Scan for the cell matching the given text and deliver its [x, y] coordinate at center. 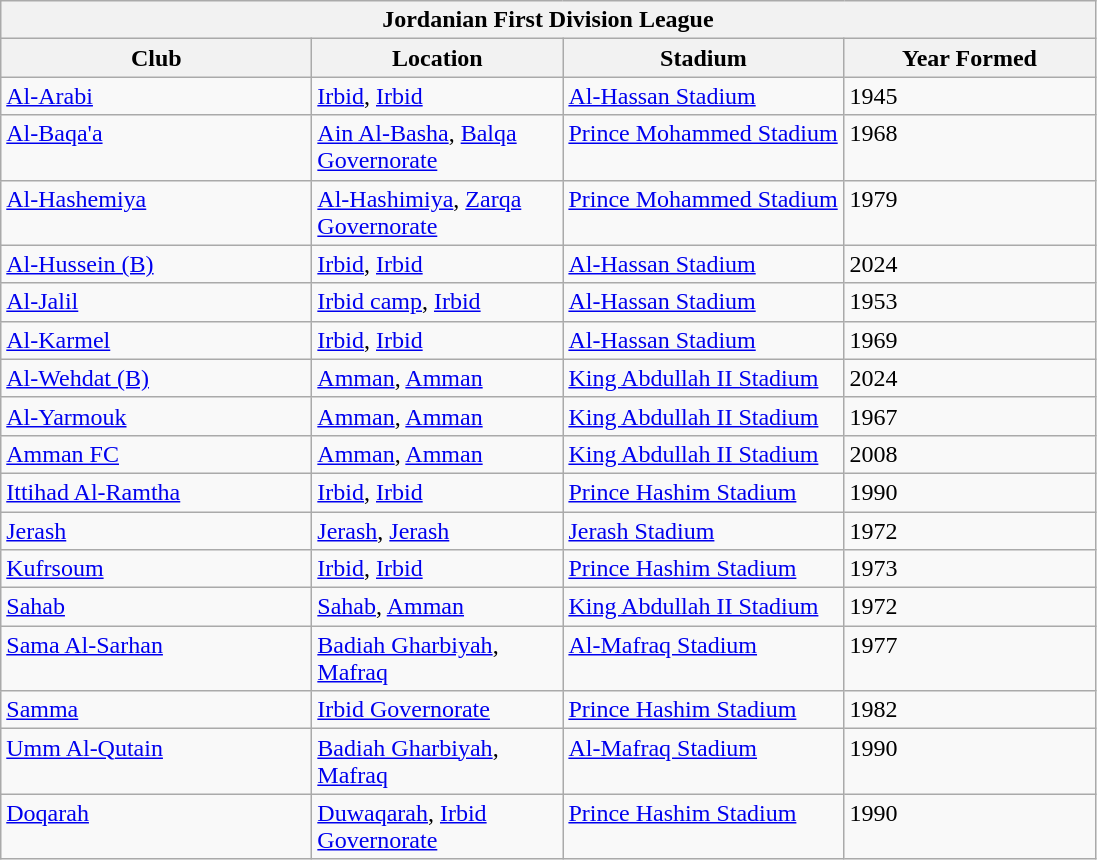
Irbid Governorate [438, 710]
Al-Hashimiya, Zarqa Governorate [438, 212]
Kufrsoum [156, 569]
Al-Karmel [156, 340]
Al-Jalil [156, 302]
Al-Arabi [156, 96]
Al-Wehdat (B) [156, 378]
Jerash [156, 531]
Stadium [704, 58]
Umm Al-Qutain [156, 762]
1968 [970, 148]
1979 [970, 212]
Year Formed [970, 58]
1953 [970, 302]
Al-Yarmouk [156, 416]
1977 [970, 658]
Club [156, 58]
Ain Al-Basha, Balqa Governorate [438, 148]
Al-Hashemiya [156, 212]
Irbid camp, Irbid [438, 302]
1982 [970, 710]
Doqarah [156, 826]
Amman FC [156, 454]
1967 [970, 416]
1945 [970, 96]
2008 [970, 454]
Al-Hussein (B) [156, 264]
1969 [970, 340]
Sahab [156, 607]
Sama Al-Sarhan [156, 658]
Ittihad Al-Ramtha [156, 492]
Duwaqarah, Irbid Governorate [438, 826]
1973 [970, 569]
Jordanian First Division League [548, 20]
Al-Baqa'a [156, 148]
Jerash Stadium [704, 531]
Sahab, Amman [438, 607]
Samma [156, 710]
Location [438, 58]
Jerash, Jerash [438, 531]
